For the text-containing cell, return its midpoint in (x, y) coordinate format. 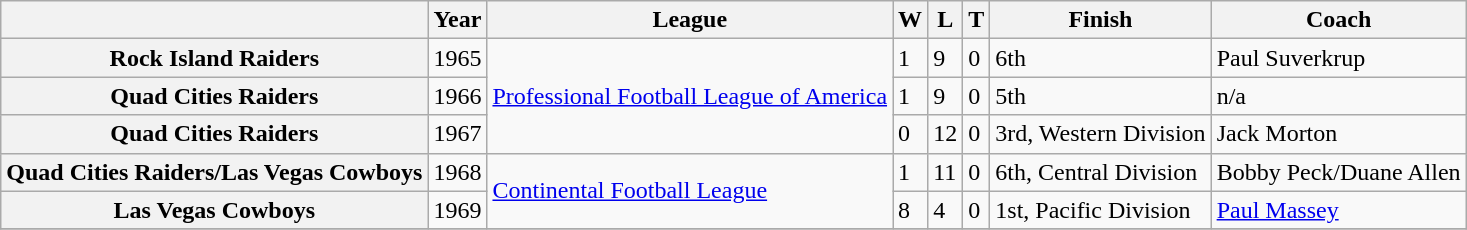
Bobby Peck/Duane Allen (1338, 172)
T (976, 20)
Las Vegas Cowboys (214, 210)
1967 (458, 134)
Professional Football League of America (690, 96)
4 (946, 210)
Paul Suverkrup (1338, 58)
L (946, 20)
Coach (1338, 20)
n/a (1338, 96)
W (910, 20)
1966 (458, 96)
12 (946, 134)
1968 (458, 172)
3rd, Western Division (1100, 134)
11 (946, 172)
Quad Cities Raiders/Las Vegas Cowboys (214, 172)
6th, Central Division (1100, 172)
8 (910, 210)
1965 (458, 58)
Rock Island Raiders (214, 58)
League (690, 20)
6th (1100, 58)
1969 (458, 210)
5th (1100, 96)
Finish (1100, 20)
Year (458, 20)
Continental Football League (690, 191)
1st, Pacific Division (1100, 210)
Jack Morton (1338, 134)
Paul Massey (1338, 210)
